Locate the cell with the specified text and output its [x, y] center coordinate. 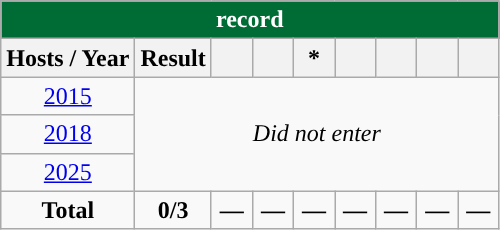
0/3 [173, 210]
Did not enter [317, 134]
record [250, 20]
2018 [68, 134]
2025 [68, 172]
2015 [68, 96]
Result [173, 58]
Hosts / Year [68, 58]
* [314, 58]
Total [68, 210]
